From the cell containing the given text, extract its center point as (x, y) coordinate. 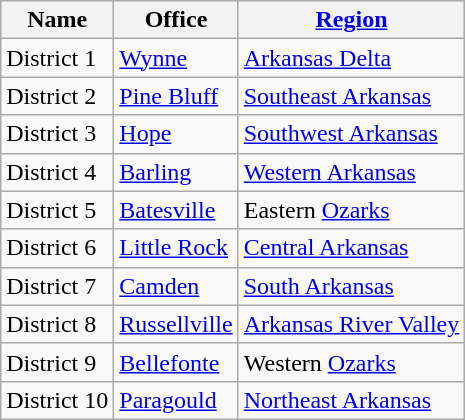
District 4 (58, 172)
Little Rock (176, 248)
Barling (176, 172)
Office (176, 20)
District 3 (58, 134)
Hope (176, 134)
Southeast Arkansas (352, 96)
Pine Bluff (176, 96)
Western Arkansas (352, 172)
Paragould (176, 400)
District 6 (58, 248)
Central Arkansas (352, 248)
Region (352, 20)
Western Ozarks (352, 362)
Camden (176, 286)
Eastern Ozarks (352, 210)
District 8 (58, 324)
District 10 (58, 400)
Arkansas Delta (352, 58)
Northeast Arkansas (352, 400)
District 7 (58, 286)
Batesville (176, 210)
Russellville (176, 324)
Bellefonte (176, 362)
District 9 (58, 362)
District 2 (58, 96)
District 5 (58, 210)
South Arkansas (352, 286)
Southwest Arkansas (352, 134)
Arkansas River Valley (352, 324)
Name (58, 20)
District 1 (58, 58)
Wynne (176, 58)
